Detect which cell encompasses the target text, then output its (X, Y) center coordinate. 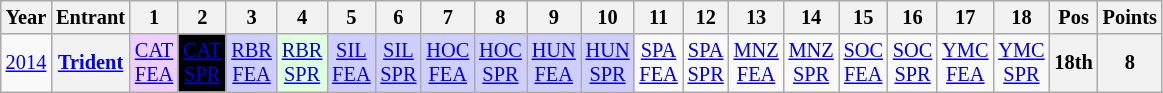
3 (251, 17)
Points (1130, 17)
HOCSPR (500, 63)
SOCFEA (864, 63)
SPASPR (706, 63)
7 (448, 17)
HUNSPR (608, 63)
SILFEA (351, 63)
Entrant (90, 17)
13 (756, 17)
4 (302, 17)
2 (202, 17)
MNZSPR (812, 63)
18th (1074, 63)
Trident (90, 63)
HOCFEA (448, 63)
Pos (1074, 17)
SILSPR (398, 63)
5 (351, 17)
18 (1021, 17)
SOCSPR (912, 63)
10 (608, 17)
MNZFEA (756, 63)
2014 (26, 63)
RBRSPR (302, 63)
6 (398, 17)
12 (706, 17)
RBRFEA (251, 63)
SPAFEA (658, 63)
CATFEA (154, 63)
11 (658, 17)
1 (154, 17)
HUNFEA (554, 63)
16 (912, 17)
CATSPR (202, 63)
YMCSPR (1021, 63)
15 (864, 17)
Year (26, 17)
YMCFEA (965, 63)
14 (812, 17)
9 (554, 17)
17 (965, 17)
